Find where the given text appears and provide that cell's center as [X, Y] coordinate. 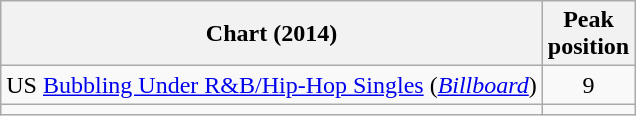
9 [588, 85]
Chart (2014) [272, 34]
US Bubbling Under R&B/Hip-Hop Singles (Billboard) [272, 85]
Peakposition [588, 34]
